Return (x, y) of the center of cell containing provided text 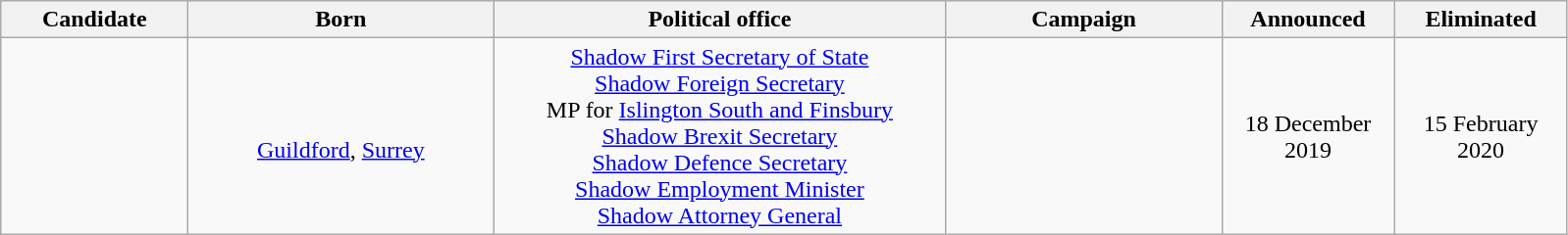
Announced (1308, 20)
Campaign (1083, 20)
15 February 2020 (1481, 136)
Guildford, Surrey (341, 136)
Born (341, 20)
Political office (720, 20)
18 December 2019 (1308, 136)
Candidate (94, 20)
Eliminated (1481, 20)
